Provide the [x, y] coordinate of the cell's center where the given text is located.  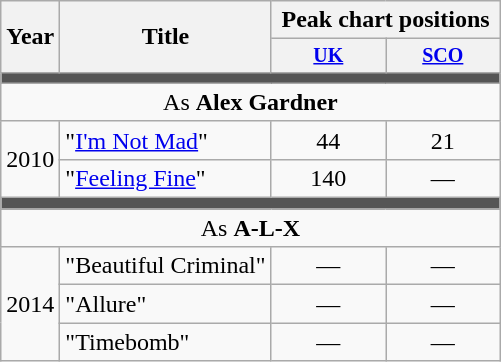
2010 [30, 159]
44 [328, 140]
21 [443, 140]
"Beautiful Criminal" [166, 266]
As Alex Gardner [250, 102]
"Timebomb" [166, 342]
2014 [30, 304]
"I'm Not Mad" [166, 140]
SCO [443, 56]
140 [328, 178]
"Feeling Fine" [166, 178]
As A-L-X [250, 228]
Year [30, 37]
"Allure" [166, 304]
Peak chart positions [386, 20]
Title [166, 37]
UK [328, 56]
